Find where the given text appears and provide that cell's center as (x, y) coordinate. 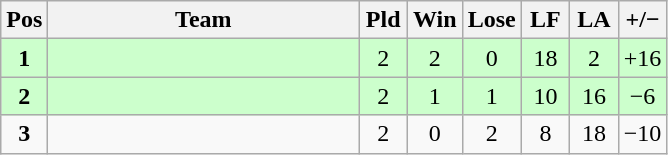
LA (594, 20)
8 (546, 134)
Lose (492, 20)
Pos (24, 20)
16 (594, 96)
Team (204, 20)
10 (546, 96)
Pld (384, 20)
+16 (642, 58)
Win (434, 20)
3 (24, 134)
+/− (642, 20)
−10 (642, 134)
LF (546, 20)
−6 (642, 96)
